Extract the (x, y) coordinate from the center of the cell holding the provided text.  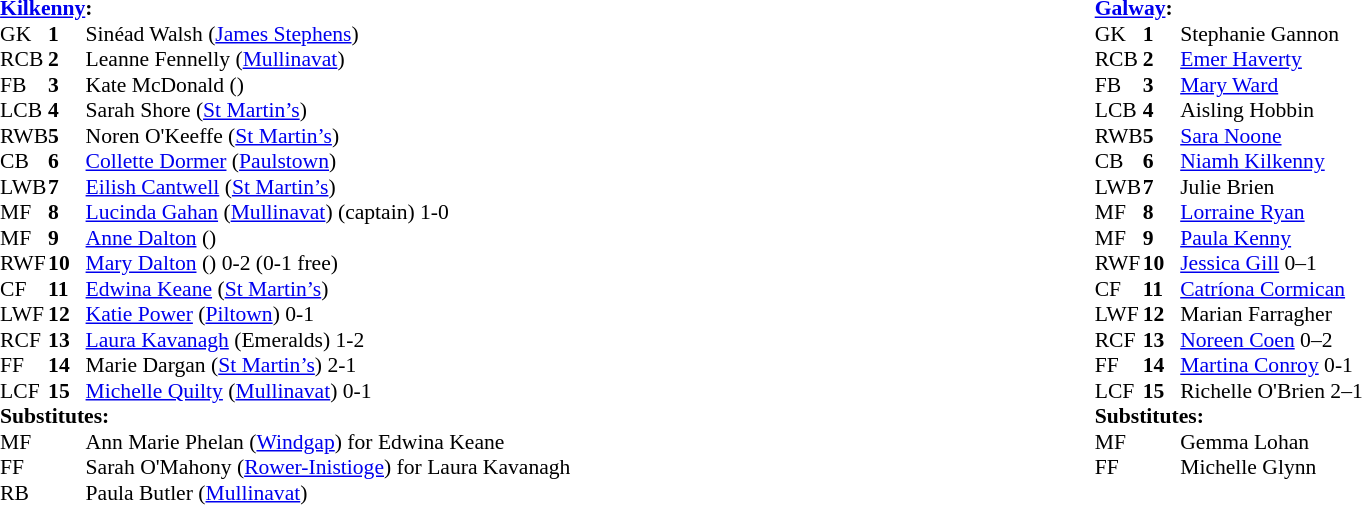
Michelle Quilty (Mullinavat) 0-1 (328, 391)
Eilish Cantwell (St Martin’s) (328, 187)
Mary Dalton () 0-2 (0-1 free) (328, 263)
Sarah Shore (St Martin’s) (328, 111)
Laura Kavanagh (Emeralds) 1-2 (328, 340)
Sarah O'Mahony (Rower-Inistioge) for Laura Kavanagh (328, 467)
Leanne Fennelly (Mullinavat) (328, 59)
Edwina Keane (St Martin’s) (328, 289)
Noren O'Keeffe (St Martin’s) (328, 136)
Katie Power (Piltown) 0-1 (328, 315)
Lucinda Gahan (Mullinavat) (captain) 1-0 (328, 213)
Marie Dargan (St Martin’s) 2-1 (328, 365)
Substitutes: (285, 417)
Ann Marie Phelan (Windgap) for Edwina Keane (328, 442)
Kate McDonald () (328, 85)
Sinéad Walsh (James Stephens) (328, 34)
Collette Dormer (Paulstown) (328, 161)
Anne Dalton () (328, 238)
